Return [x, y] of the center of cell containing provided text 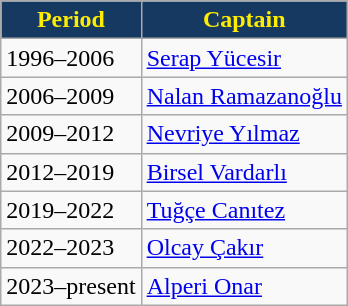
Alperi Onar [244, 286]
Period [71, 20]
Tuğçe Canıtez [244, 210]
Serap Yücesir [244, 58]
Olcay Çakır [244, 248]
2019–2022 [71, 210]
2023–present [71, 286]
2009–2012 [71, 134]
Captain [244, 20]
Nevriye Yılmaz [244, 134]
2022–2023 [71, 248]
Nalan Ramazanoğlu [244, 96]
2012–2019 [71, 172]
2006–2009 [71, 96]
Birsel Vardarlı [244, 172]
1996–2006 [71, 58]
